Extract the (X, Y) coordinate from the center of the cell holding the provided text.  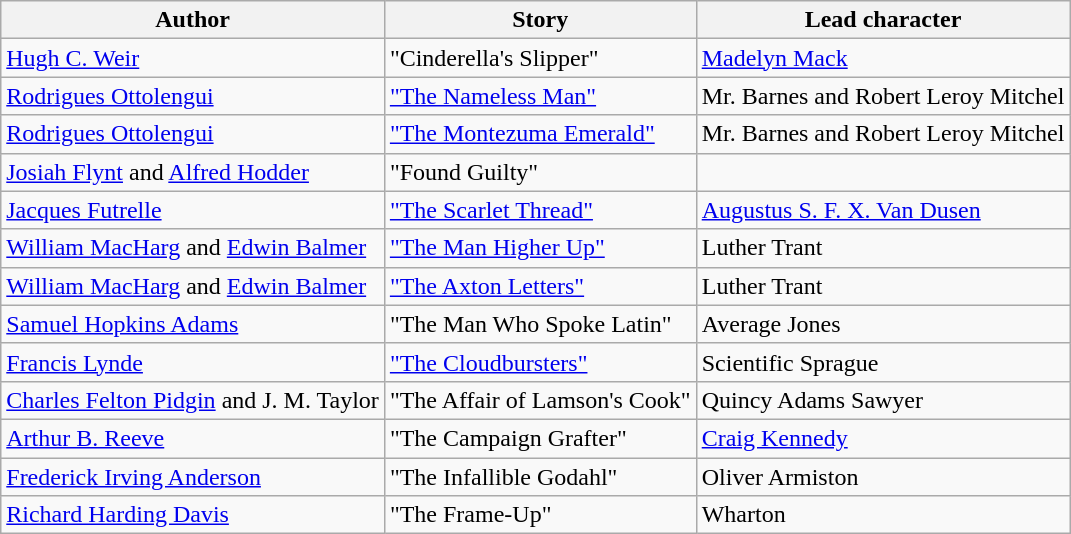
"The Campaign Grafter" (540, 438)
"The Affair of Lamson's Cook" (540, 400)
Average Jones (883, 324)
"The Montezuma Emerald" (540, 134)
"The Man Who Spoke Latin" (540, 324)
Quincy Adams Sawyer (883, 400)
Josiah Flynt and Alfred Hodder (193, 172)
"The Scarlet Thread" (540, 210)
"The Nameless Man" (540, 96)
Wharton (883, 515)
Craig Kennedy (883, 438)
Story (540, 20)
Richard Harding Davis (193, 515)
Samuel Hopkins Adams (193, 324)
"The Axton Letters" (540, 286)
Charles Felton Pidgin and J. M. Taylor (193, 400)
Lead character (883, 20)
Arthur B. Reeve (193, 438)
Francis Lynde (193, 362)
Hugh C. Weir (193, 58)
Jacques Futrelle (193, 210)
"Cinderella's Slipper" (540, 58)
"The Infallible Godahl" (540, 477)
"The Cloudbursters" (540, 362)
Frederick Irving Anderson (193, 477)
"The Frame-Up" (540, 515)
Scientific Sprague (883, 362)
"Found Guilty" (540, 172)
Augustus S. F. X. Van Dusen (883, 210)
"The Man Higher Up" (540, 248)
Oliver Armiston (883, 477)
Author (193, 20)
Madelyn Mack (883, 58)
